Pinpoint the cell where the given text exists, returning its [x, y] midpoint coordinate. 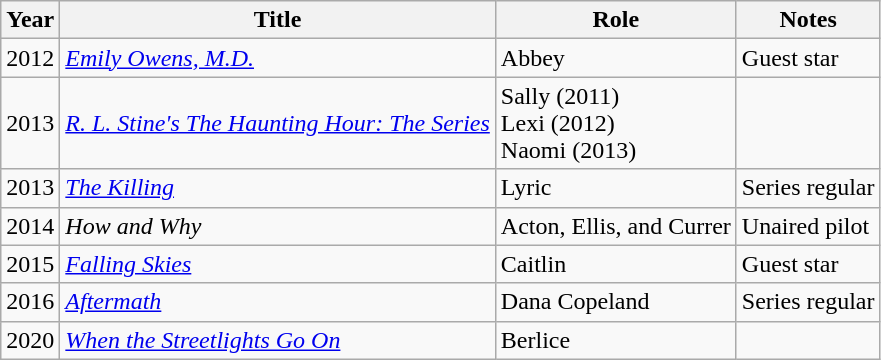
Sally (2011)Lexi (2012)Naomi (2013) [616, 123]
Lyric [616, 188]
Berlice [616, 340]
Role [616, 20]
Year [30, 20]
When the Streetlights Go On [278, 340]
Unaired pilot [808, 226]
Caitlin [616, 264]
R. L. Stine's The Haunting Hour: The Series [278, 123]
2014 [30, 226]
Notes [808, 20]
Acton, Ellis, and Currer [616, 226]
How and Why [278, 226]
The Killing [278, 188]
2016 [30, 302]
Title [278, 20]
2012 [30, 58]
Emily Owens, M.D. [278, 58]
Dana Copeland [616, 302]
2020 [30, 340]
Aftermath [278, 302]
Falling Skies [278, 264]
Abbey [616, 58]
2015 [30, 264]
